Extract the (x, y) coordinate from the center of the cell holding the provided text.  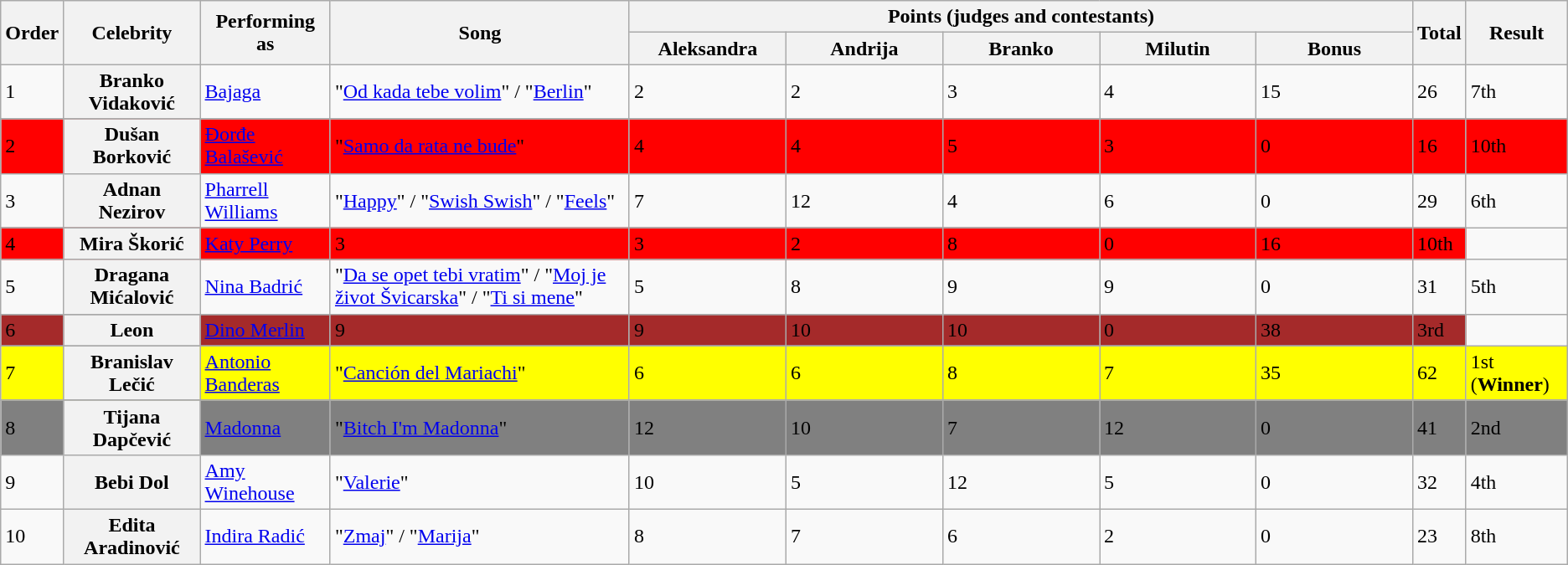
Pharrell Williams (265, 201)
Celebrity (132, 33)
"Samo da rata ne bude" (479, 146)
Milutin (1178, 49)
Andrija (864, 49)
3rd (1440, 330)
7th (1516, 92)
Edita Aradinović (132, 536)
Bonus (1335, 49)
Katy Perry (265, 244)
Bajaga (265, 92)
"Canción del Mariachi" (479, 373)
Song (479, 33)
5th (1516, 286)
Branko (1020, 49)
2nd (1516, 427)
15 (1335, 92)
Branislav Lečić (132, 373)
Mira Škorić (132, 244)
"Da se opet tebi vratim" / "Moj je život Švicarska" / "Ti si mene" (479, 286)
4th (1516, 482)
Adnan Nezirov (132, 201)
Bebi Dol (132, 482)
Order (32, 33)
Points (judges and contestants) (1020, 17)
1 (32, 92)
"Valerie" (479, 482)
Total (1440, 33)
Dragana Mićalović (132, 286)
35 (1335, 373)
Amy Winehouse (265, 482)
Result (1516, 33)
Dino Merlin (265, 330)
1st (Winner) (1516, 373)
Aleksandra (707, 49)
"Zmaj" / "Marija" (479, 536)
32 (1440, 482)
"Bitch I'm Madonna" (479, 427)
29 (1440, 201)
Dušan Borković (132, 146)
Madonna (265, 427)
38 (1335, 330)
"Od kada tebe volim" / "Berlin" (479, 92)
Performing as (265, 33)
62 (1440, 373)
41 (1440, 427)
23 (1440, 536)
Indira Radić (265, 536)
31 (1440, 286)
Đorđe Balašević (265, 146)
8th (1516, 536)
Branko Vidaković (132, 92)
6th (1516, 201)
26 (1440, 92)
"Happy" / "Swish Swish" / "Feels" (479, 201)
Leon (132, 330)
Nina Badrić (265, 286)
Tijana Dapčević (132, 427)
Antonio Banderas (265, 373)
